Pinpoint the cell where the given text exists, returning its (x, y) midpoint coordinate. 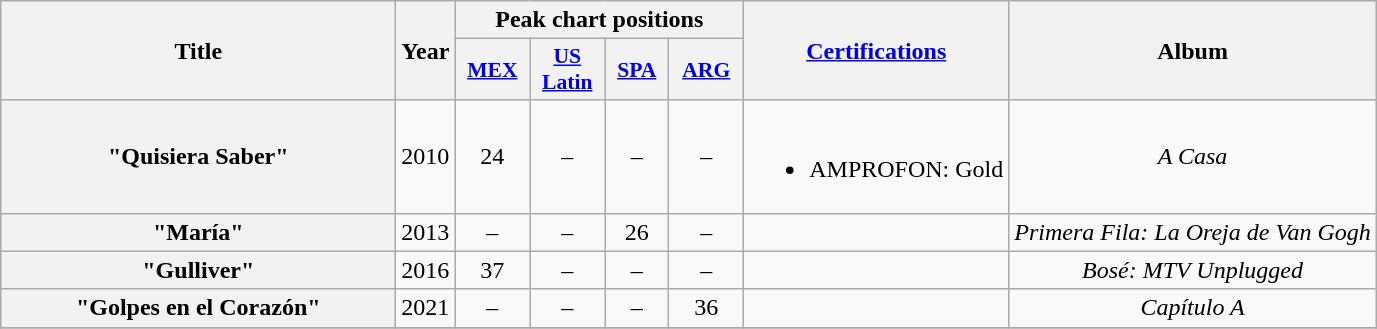
Bosé: MTV Unplugged (1192, 270)
SPA (637, 70)
2013 (426, 232)
24 (492, 156)
"Quisiera Saber" (198, 156)
ARG (706, 70)
Certifications (876, 50)
36 (706, 308)
A Casa (1192, 156)
2021 (426, 308)
37 (492, 270)
Year (426, 50)
Album (1192, 50)
"Gulliver" (198, 270)
USLatin (568, 70)
2016 (426, 270)
MEX (492, 70)
"Golpes en el Corazón" (198, 308)
AMPROFON: Gold (876, 156)
Primera Fila: La Oreja de Van Gogh (1192, 232)
Title (198, 50)
26 (637, 232)
Peak chart positions (600, 20)
2010 (426, 156)
"María" (198, 232)
Capítulo A (1192, 308)
